Determine the (X, Y) coordinate at the center of the cell enclosing the given text.  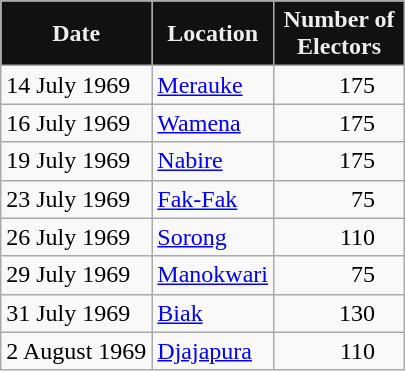
Date (76, 34)
19 July 1969 (76, 161)
26 July 1969 (76, 237)
Manokwari (213, 275)
Biak (213, 313)
Nabire (213, 161)
29 July 1969 (76, 275)
Number of Electors (340, 34)
Djajapura (213, 351)
23 July 1969 (76, 199)
Sorong (213, 237)
16 July 1969 (76, 123)
31 July 1969 (76, 313)
Wamena (213, 123)
14 July 1969 (76, 85)
2 August 1969 (76, 351)
Fak-Fak (213, 199)
130 (340, 313)
Location (213, 34)
Merauke (213, 85)
